Determine the (x, y) coordinate at the center of the cell enclosing the given text.  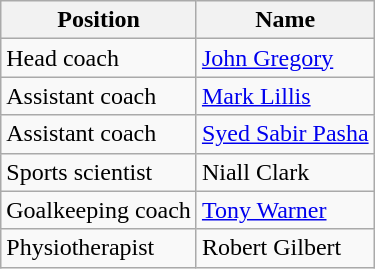
Niall Clark (285, 172)
John Gregory (285, 58)
Sports scientist (99, 172)
Goalkeeping coach (99, 210)
Head coach (99, 58)
Physiotherapist (99, 248)
Robert Gilbert (285, 248)
Name (285, 20)
Position (99, 20)
Mark Lillis (285, 96)
Syed Sabir Pasha (285, 134)
Tony Warner (285, 210)
